Search for the cell housing the specified text and yield its (X, Y) center coordinate. 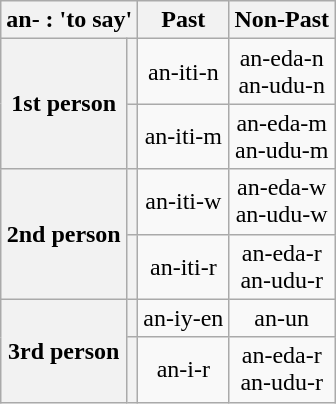
an-iy-en (184, 318)
2nd person (64, 234)
an-eda-nan-udu-n (282, 72)
an-un (282, 318)
an-iti-w (184, 202)
an-iti-r (184, 266)
an-iti-n (184, 72)
1st person (64, 104)
an-iti-m (184, 136)
3rd person (64, 350)
an-eda-man-udu-m (282, 136)
Past (184, 20)
an-eda-wan-udu-w (282, 202)
Non-Past (282, 20)
an- : 'to say' (70, 20)
an-i-r (184, 370)
